Find where the given text appears and provide that cell's center as [X, Y] coordinate. 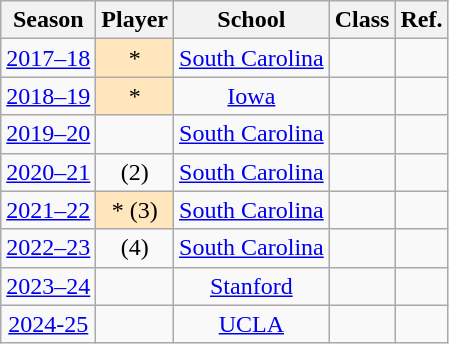
(2) [135, 172]
* (3) [135, 210]
2024-25 [48, 324]
2017–18 [48, 58]
School [252, 20]
2022–23 [48, 248]
2019–20 [48, 134]
2018–19 [48, 96]
Season [48, 20]
2023–24 [48, 286]
2021–22 [48, 210]
2020–21 [48, 172]
(4) [135, 248]
UCLA [252, 324]
Player [135, 20]
Class [362, 20]
Stanford [252, 286]
Ref. [422, 20]
Iowa [252, 96]
